Extract the [X, Y] coordinate from the center of the cell holding the provided text.  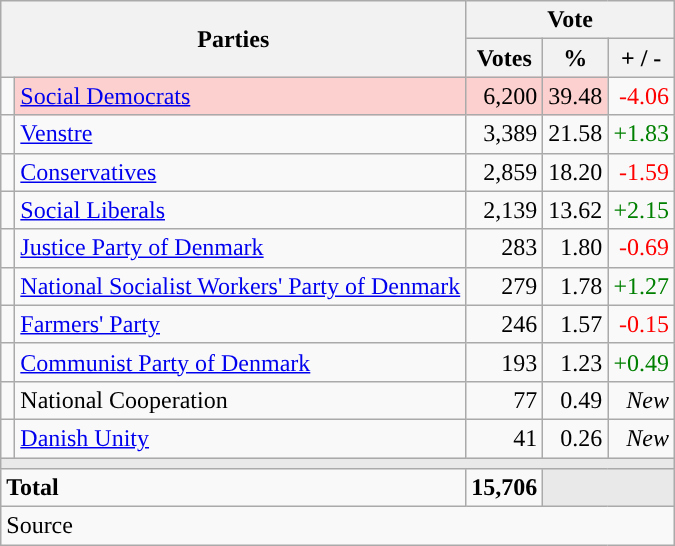
0.49 [576, 400]
1.78 [576, 286]
Justice Party of Denmark [240, 248]
41 [504, 438]
1.23 [576, 362]
+2.15 [642, 210]
-1.59 [642, 172]
Social Liberals [240, 210]
39.48 [576, 96]
1.57 [576, 324]
Farmers' Party [240, 324]
18.20 [576, 172]
+1.27 [642, 286]
+0.49 [642, 362]
Communist Party of Denmark [240, 362]
Parties [234, 39]
15,706 [504, 488]
193 [504, 362]
283 [504, 248]
+ / - [642, 58]
77 [504, 400]
-4.06 [642, 96]
-0.15 [642, 324]
3,389 [504, 134]
2,859 [504, 172]
-0.69 [642, 248]
Venstre [240, 134]
% [576, 58]
Total [234, 488]
6,200 [504, 96]
National Cooperation [240, 400]
13.62 [576, 210]
Source [338, 526]
Social Democrats [240, 96]
279 [504, 286]
21.58 [576, 134]
Danish Unity [240, 438]
1.80 [576, 248]
National Socialist Workers' Party of Denmark [240, 286]
Votes [504, 58]
Conservatives [240, 172]
2,139 [504, 210]
246 [504, 324]
0.26 [576, 438]
+1.83 [642, 134]
Vote [570, 20]
